Detect which cell encompasses the target text, then output its (x, y) center coordinate. 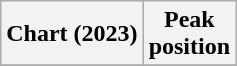
Chart (2023) (72, 34)
Peakposition (189, 34)
